Provide the [x, y] coordinate of the cell's center where the given text is located.  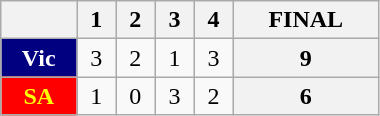
4 [214, 20]
Vic [39, 58]
FINAL [306, 20]
9 [306, 58]
0 [136, 96]
SA [39, 96]
6 [306, 96]
